Search for the cell housing the specified text and yield its (X, Y) center coordinate. 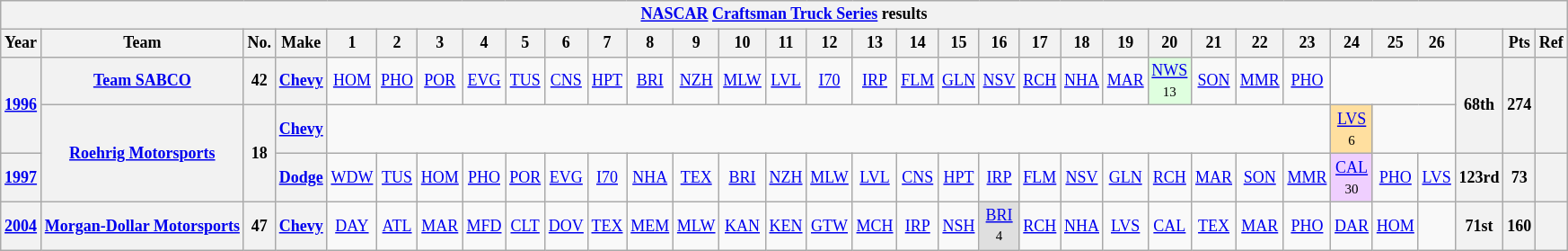
5 (525, 43)
11 (786, 43)
Dodge (301, 177)
NASCAR Craftsman Truck Series results (784, 14)
21 (1214, 43)
MCH (875, 226)
9 (697, 43)
22 (1259, 43)
Year (22, 43)
KEN (786, 226)
25 (1396, 43)
4 (484, 43)
LVS6 (1352, 130)
19 (1125, 43)
1 (352, 43)
23 (1308, 43)
BRI4 (999, 226)
13 (875, 43)
1996 (22, 104)
DOV (567, 226)
CAL30 (1352, 177)
12 (830, 43)
73 (1520, 177)
Morgan-Dollar Motorsports (142, 226)
Make (301, 43)
274 (1520, 104)
42 (259, 81)
WDW (352, 177)
6 (567, 43)
8 (650, 43)
1997 (22, 177)
16 (999, 43)
10 (742, 43)
DAR (1352, 226)
NWS13 (1169, 81)
15 (959, 43)
Pts (1520, 43)
47 (259, 226)
Roehrig Motorsports (142, 153)
26 (1437, 43)
123rd (1479, 177)
2004 (22, 226)
CAL (1169, 226)
68th (1479, 104)
24 (1352, 43)
160 (1520, 226)
2 (397, 43)
7 (607, 43)
KAN (742, 226)
No. (259, 43)
20 (1169, 43)
MEM (650, 226)
14 (918, 43)
DAY (352, 226)
17 (1040, 43)
ATL (397, 226)
MFD (484, 226)
NSH (959, 226)
GTW (830, 226)
CLT (525, 226)
Ref (1552, 43)
Team SABCO (142, 81)
3 (440, 43)
71st (1479, 226)
Team (142, 43)
